Detect which cell encompasses the target text, then output its [X, Y] center coordinate. 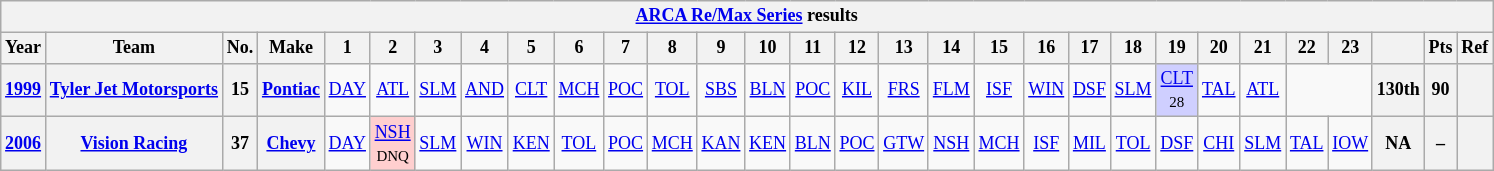
12 [857, 48]
16 [1046, 48]
Year [24, 48]
Team [134, 48]
Make [292, 48]
Ref [1475, 48]
20 [1219, 48]
Tyler Jet Motorsports [134, 90]
FRS [904, 90]
17 [1090, 48]
3 [438, 48]
13 [904, 48]
KAN [721, 144]
6 [579, 48]
CHI [1219, 144]
7 [626, 48]
4 [485, 48]
18 [1133, 48]
1999 [24, 90]
1 [347, 48]
IOW [1350, 144]
CLT28 [1177, 90]
5 [531, 48]
Pontiac [292, 90]
FLM [951, 90]
NSHDNQ [392, 144]
KIL [857, 90]
23 [1350, 48]
14 [951, 48]
10 [768, 48]
90 [1440, 90]
8 [672, 48]
22 [1307, 48]
MIL [1090, 144]
11 [812, 48]
21 [1263, 48]
37 [240, 144]
Pts [1440, 48]
No. [240, 48]
SBS [721, 90]
– [1440, 144]
Vision Racing [134, 144]
GTW [904, 144]
19 [1177, 48]
Chevy [292, 144]
2 [392, 48]
2006 [24, 144]
NSH [951, 144]
ARCA Re/Max Series results [747, 16]
130th [1398, 90]
NA [1398, 144]
AND [485, 90]
9 [721, 48]
CLT [531, 90]
